Find where the given text appears and provide that cell's center as (X, Y) coordinate. 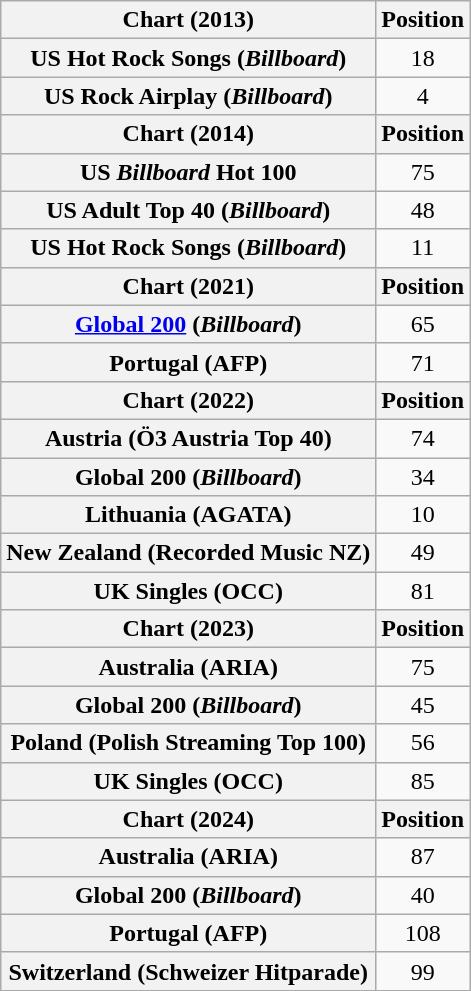
71 (423, 362)
US Rock Airplay (Billboard) (188, 96)
81 (423, 591)
Chart (2024) (188, 819)
56 (423, 743)
18 (423, 58)
US Billboard Hot 100 (188, 172)
65 (423, 324)
45 (423, 705)
Austria (Ö3 Austria Top 40) (188, 438)
11 (423, 248)
US Adult Top 40 (Billboard) (188, 210)
Chart (2014) (188, 134)
Chart (2021) (188, 286)
Chart (2022) (188, 400)
49 (423, 553)
Chart (2023) (188, 629)
99 (423, 971)
48 (423, 210)
34 (423, 477)
87 (423, 857)
Switzerland (Schweizer Hitparade) (188, 971)
40 (423, 895)
Lithuania (AGATA) (188, 515)
4 (423, 96)
108 (423, 933)
New Zealand (Recorded Music NZ) (188, 553)
74 (423, 438)
10 (423, 515)
Poland (Polish Streaming Top 100) (188, 743)
Chart (2013) (188, 20)
85 (423, 781)
